Determine the (x, y) coordinate at the center of the cell enclosing the given text.  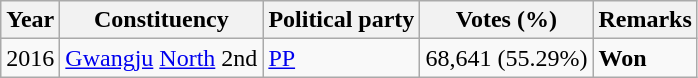
2016 (30, 58)
Votes (%) (506, 20)
Political party (342, 20)
Year (30, 20)
Remarks (645, 20)
Gwangju North 2nd (162, 58)
68,641 (55.29%) (506, 58)
Won (645, 58)
PP (342, 58)
Constituency (162, 20)
